Locate the cell with the specified text and output its (x, y) center coordinate. 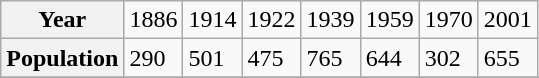
1922 (272, 20)
Population (62, 58)
1886 (154, 20)
1939 (330, 20)
644 (390, 58)
1970 (448, 20)
302 (448, 58)
655 (508, 58)
765 (330, 58)
1914 (212, 20)
501 (212, 58)
Year (62, 20)
475 (272, 58)
2001 (508, 20)
1959 (390, 20)
290 (154, 58)
